Identify which cell holds the provided text, then report its [x, y] central coordinate. 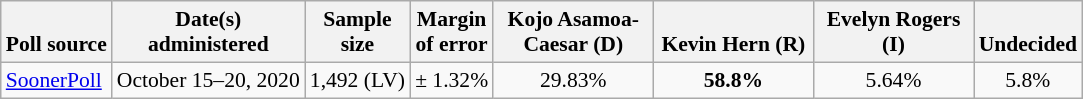
Date(s)administered [208, 32]
Kojo Asamoa-Caesar (D) [573, 32]
± 1.32% [452, 80]
Samplesize [358, 32]
5.8% [1028, 80]
Kevin Hern (R) [733, 32]
58.8% [733, 80]
SoonerPoll [56, 80]
Undecided [1028, 32]
1,492 (LV) [358, 80]
October 15–20, 2020 [208, 80]
Evelyn Rogers (I) [893, 32]
Poll source [56, 32]
5.64% [893, 80]
Marginof error [452, 32]
29.83% [573, 80]
